Provide the (X, Y) coordinate of the cell's center where the given text is located.  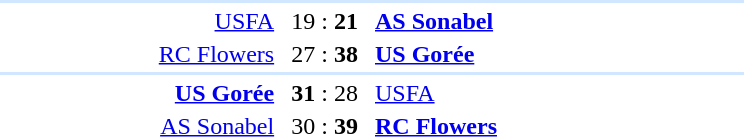
RC Flowers (138, 54)
31 : 28 (325, 93)
19 : 21 (325, 21)
AS Sonabel (512, 21)
27 : 38 (325, 54)
